Identify which cell holds the provided text, then report its [X, Y] central coordinate. 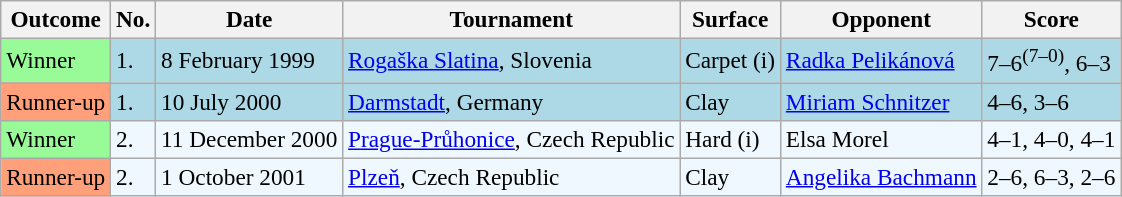
7–6(7–0), 6–3 [1052, 60]
4–1, 4–0, 4–1 [1052, 139]
Angelika Bachmann [880, 177]
Radka Pelikánová [880, 60]
Prague-Průhonice, Czech Republic [512, 139]
4–6, 3–6 [1052, 101]
Surface [730, 19]
Date [250, 19]
Carpet (i) [730, 60]
Opponent [880, 19]
Miriam Schnitzer [880, 101]
Score [1052, 19]
Elsa Morel [880, 139]
Tournament [512, 19]
No. [134, 19]
2–6, 6–3, 2–6 [1052, 177]
Outcome [56, 19]
Darmstadt, Germany [512, 101]
Rogaška Slatina, Slovenia [512, 60]
11 December 2000 [250, 139]
Plzeň, Czech Republic [512, 177]
1 October 2001 [250, 177]
Hard (i) [730, 139]
8 February 1999 [250, 60]
10 July 2000 [250, 101]
